Scan for the cell matching the given text and deliver its (X, Y) coordinate at center. 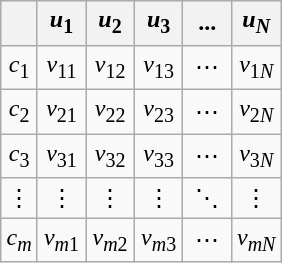
v11 (62, 67)
vm1 (62, 240)
v2N (256, 111)
v3N (256, 156)
v31 (62, 156)
vmN (256, 240)
c1 (19, 67)
vm2 (110, 240)
u2 (110, 23)
uN (256, 23)
v1N (256, 67)
u3 (158, 23)
v32 (110, 156)
v23 (158, 111)
vm3 (158, 240)
cm (19, 240)
v13 (158, 67)
v21 (62, 111)
c2 (19, 111)
c3 (19, 156)
u1 (62, 23)
v22 (110, 111)
... (208, 23)
v33 (158, 156)
⋱ (208, 198)
v12 (110, 67)
